Return the (X, Y) coordinate for the center point of the cell that contains the specified text.  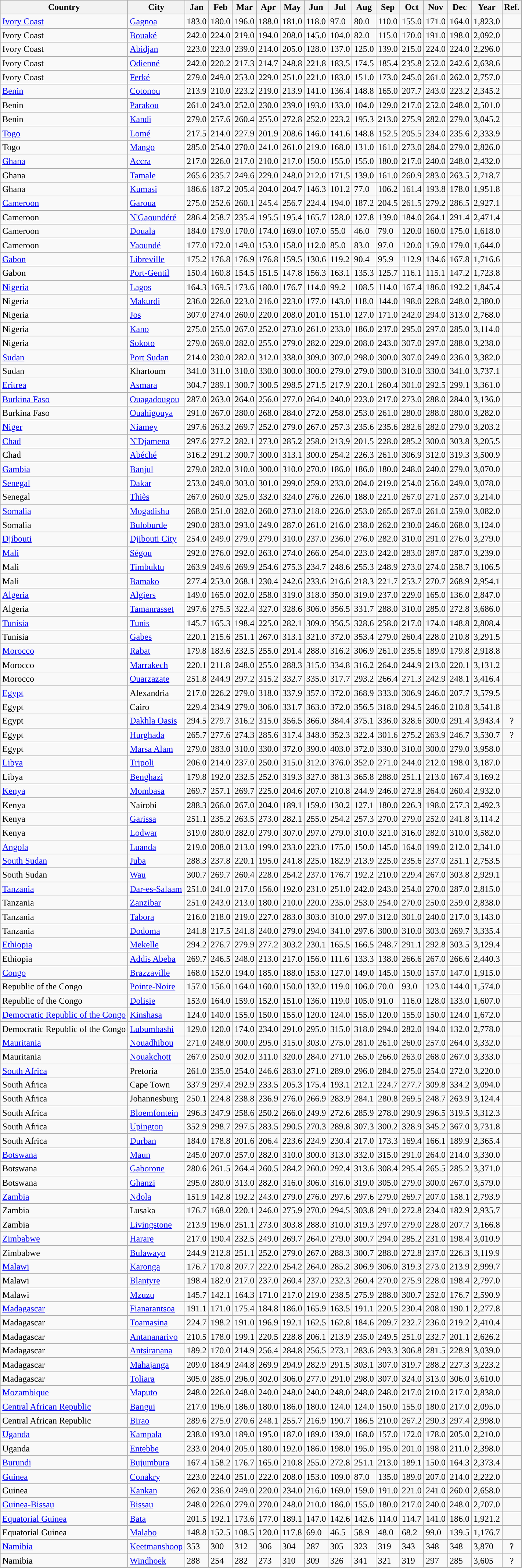
3,605 (487, 1561)
3,169.2 (487, 777)
Dodoma (156, 931)
105.0 (364, 1001)
85.0 (340, 245)
165.7 (316, 217)
204.6 (292, 791)
289.1 (220, 385)
3,119.9 (487, 1253)
City (156, 7)
Mahajanga (156, 1365)
55.0 (340, 231)
162.8 (340, 1323)
299.1 (459, 385)
154.5 (245, 273)
289.8 (340, 1127)
Blantyre (156, 1281)
269.0 (220, 343)
3,136.0 (487, 399)
Bloemfontein (156, 1113)
345.2 (436, 1127)
325.0 (245, 497)
265.6 (197, 175)
Apr (268, 7)
Accra (156, 161)
287 (316, 1547)
226.2 (220, 693)
Bulawayo (156, 1253)
80.0 (364, 21)
291.1 (411, 945)
2,932.0 (487, 791)
290.5 (292, 1127)
141.6 (340, 133)
Ref. (512, 7)
146.3 (316, 189)
206.4 (268, 1141)
93.0 (411, 987)
116.0 (411, 1001)
270.6 (245, 1421)
341 (364, 1561)
303.2 (292, 945)
Tamanrasset (156, 609)
268.9 (459, 581)
160.8 (220, 273)
297.5 (245, 1127)
204.7 (292, 189)
Libreville (156, 259)
190.7 (340, 1421)
290.0 (197, 525)
3,332.0 (487, 1043)
173.3 (388, 1141)
Gambia (64, 469)
289.0 (340, 1071)
70.0 (388, 987)
Kinshasa (156, 1015)
264.4 (245, 1169)
301.6 (388, 735)
254.6 (268, 567)
2,492.3 (487, 805)
Lagos (156, 287)
Mozambique (64, 1393)
Lubumbashi (156, 1029)
Mekelle (156, 945)
2,768.0 (487, 315)
221.7 (388, 581)
99.0 (436, 1533)
2,092.0 (487, 35)
Khartoum (156, 371)
2,341.0 (487, 847)
1,723.8 (487, 273)
165.3 (220, 623)
390.0 (316, 749)
212.1 (364, 1085)
Wau (156, 875)
234.9 (220, 707)
140.0 (220, 1015)
Jan (197, 7)
3,129.4 (487, 945)
209.7 (388, 1323)
Eritrea (64, 385)
315.2 (268, 679)
Kano (156, 329)
169.5 (220, 287)
82.0 (364, 35)
Rabat (156, 651)
3,731.8 (487, 1127)
2,380.0 (487, 301)
159.5 (292, 259)
334.2 (459, 1085)
135.3 (364, 273)
Nov (436, 7)
196.9 (268, 1323)
3,082.0 (487, 511)
255.3 (364, 567)
282.6 (411, 427)
183.6 (220, 651)
2,757.0 (487, 77)
289.6 (197, 1421)
167.8 (459, 259)
307.3 (364, 1127)
Country (64, 7)
275.5 (220, 609)
2,815.0 (487, 889)
83.0 (364, 245)
254 (220, 1561)
258.6 (245, 1113)
Bangui (156, 1407)
Toliara (156, 1379)
253.7 (411, 581)
3,582.0 (487, 833)
248.9 (388, 567)
256.4 (268, 1351)
202.0 (245, 595)
2,927.1 (487, 203)
3,203.2 (487, 427)
368.9 (364, 693)
217.3 (245, 63)
95.9 (388, 259)
212.8 (220, 1253)
115.0 (388, 35)
233.5 (268, 1085)
247.9 (220, 1113)
201.1 (459, 1337)
348.0 (316, 735)
353 (197, 1547)
1,915.0 (487, 973)
293.0 (245, 525)
242.9 (436, 679)
Ségou (156, 553)
3,333.0 (487, 1057)
336.0 (388, 721)
Hurghada (156, 735)
2,808.4 (487, 623)
127.8 (364, 217)
162.5 (316, 1323)
Niamey (156, 427)
279.2 (436, 203)
293.3 (388, 1351)
N'Djamena (156, 441)
170.8 (220, 1267)
171.5 (340, 175)
257.6 (220, 119)
249.5 (388, 1337)
Marsa Alam (156, 749)
Livingstone (156, 1225)
2,345.2 (487, 91)
Burundi (64, 1462)
3,166.8 (487, 1225)
186.6 (197, 189)
2,778.0 (487, 1029)
3,291.5 (487, 637)
270.3 (316, 1127)
125.7 (388, 273)
3,312.3 (487, 1113)
376.0 (340, 763)
2,590.9 (487, 1294)
Thiès (156, 497)
300 (220, 1547)
Port Sudan (156, 357)
Lusaka (156, 1211)
294.9 (292, 1365)
112.0 (316, 245)
Douala (156, 231)
106.2 (388, 189)
Pointe-Noire (156, 987)
Mar (245, 7)
246.6 (268, 1071)
Congo (64, 973)
244.0 (411, 763)
Tamale (156, 175)
305 (340, 1547)
221.8 (316, 63)
357.0 (316, 693)
211.0 (459, 1449)
249.9 (316, 1113)
2,440.3 (487, 959)
338.0 (292, 357)
224.8 (220, 1099)
3,039.0 (487, 1351)
131.0 (364, 147)
Mombasa (156, 791)
151.5 (268, 273)
48.0 (388, 1533)
363.0 (316, 707)
Parakou (156, 105)
317.4 (292, 735)
3,187.0 (487, 763)
Aug (364, 7)
271.3 (411, 679)
161.4 (411, 189)
219.2 (459, 1323)
3,094.0 (487, 1085)
186.5 (364, 1421)
250.2 (268, 1113)
175.2 (197, 259)
284.8 (292, 1351)
Ouagadougou (156, 399)
3,958.0 (487, 749)
319.7 (411, 1365)
227.9 (245, 133)
3,078.0 (487, 483)
Ndola (156, 1197)
265.5 (436, 1169)
3,223.2 (487, 1365)
2,999.7 (487, 1267)
403.0 (340, 749)
283.9 (340, 1099)
217.9 (340, 385)
237.8 (220, 861)
127.1 (364, 805)
Jul (340, 7)
Maputo (156, 1393)
2,797.0 (487, 1281)
Kampala (156, 1435)
3,416.4 (487, 679)
Asmara (156, 385)
266.9 (316, 1099)
306.8 (411, 1351)
Entebbe (156, 1449)
278.0 (388, 1113)
Mzuzu (156, 1294)
3,124.0 (487, 525)
381.3 (340, 777)
Cairo (156, 707)
Abidjan (156, 49)
163.5 (340, 1309)
Kankan (156, 1490)
Birao (156, 1421)
2,998.0 (487, 1421)
193.1 (340, 1085)
228.8 (292, 1337)
312 (245, 1547)
230.1 (316, 945)
178.8 (220, 1141)
2,718.7 (487, 175)
290.3 (436, 1421)
214.9 (245, 1351)
300.5 (268, 385)
Djibouti (64, 539)
Johannesburg (156, 1099)
158.0 (292, 245)
Djibouti City (156, 539)
235.7 (220, 175)
3,330.0 (487, 1155)
195.4 (292, 217)
3,143.0 (487, 917)
303.5 (459, 945)
N'Gaoundéré (156, 217)
235.4 (245, 217)
367.0 (459, 1127)
142.8 (220, 1197)
146.0 (316, 133)
Brazzaville (156, 973)
1,951.8 (487, 189)
2,658.0 (487, 1490)
3,239.0 (487, 553)
Tabora (156, 917)
2,638.6 (487, 63)
3,279.0 (487, 539)
210.5 (197, 1337)
224.4 (316, 203)
277.6 (220, 735)
201.6 (245, 1141)
91.0 (388, 1001)
69.0 (316, 1533)
3,737.1 (487, 371)
187.0 (292, 1435)
106.0 (364, 987)
267.2 (411, 1421)
352.0 (364, 763)
Year (487, 7)
Angola (64, 847)
283.6 (364, 1351)
252.6 (220, 203)
3,238.0 (487, 343)
Tripoli (156, 763)
Feb (220, 7)
260.5 (268, 1169)
333.0 (388, 693)
218.3 (364, 581)
246.7 (459, 735)
204.5 (388, 203)
306 (268, 1547)
3,214.0 (487, 497)
235.8 (411, 63)
May (292, 7)
Harare (156, 1239)
310 (292, 1561)
216.6 (340, 581)
Cotonou (156, 91)
3,500.9 (487, 455)
166.5 (364, 945)
223.6 (292, 1141)
332.7 (292, 679)
182.0 (220, 1281)
110.0 (388, 21)
Makurdi (156, 301)
290.9 (411, 1113)
283.5 (268, 1127)
68.2 (411, 1533)
107.0 (316, 231)
273 (268, 1561)
234.7 (316, 567)
265.7 (197, 735)
Niger (64, 427)
303.1 (364, 1365)
184.9 (220, 1365)
138.0 (388, 959)
246.5 (220, 959)
352.9 (197, 1127)
Garoua (156, 203)
Pretoria (156, 1071)
293.2 (364, 679)
195.5 (268, 217)
156.3 (316, 273)
174.5 (364, 63)
109.0 (340, 1476)
292.8 (436, 945)
323 (364, 1547)
Lodwar (156, 833)
150.4 (197, 273)
269.5 (411, 1099)
227.3 (459, 1365)
1,823.0 (487, 21)
Nouadhibou (156, 1043)
Gabes (156, 637)
166.1 (436, 1141)
304 (292, 1547)
328.9 (411, 1127)
Buloburde (156, 525)
216.9 (316, 1421)
Keetmanshoop (156, 1547)
300.2 (388, 1127)
296.5 (436, 1113)
295.4 (411, 1169)
256.7 (292, 203)
Dec (459, 7)
2,707.0 (487, 1504)
3,045.2 (487, 119)
326 (340, 1561)
Toamasina (156, 1323)
320.0 (292, 1057)
264.1 (436, 217)
87.0 (364, 1476)
279.9 (245, 945)
183.5 (340, 63)
248.6 (340, 567)
250.1 (197, 1099)
309 (316, 1561)
2,626.2 (487, 1337)
Conakry (156, 1476)
2,398.0 (487, 1449)
Tunis (156, 623)
297 (436, 1561)
282.9 (316, 1365)
169.4 (411, 1141)
284.1 (364, 1099)
286.4 (197, 217)
Jos (156, 315)
291.5 (340, 1365)
366.0 (316, 721)
Timbuktu (156, 567)
1,845.4 (487, 287)
298.7 (220, 1127)
2,333.9 (487, 133)
280.6 (197, 1169)
244.8 (245, 1365)
297.2 (245, 679)
142.1 (220, 1294)
2,296.0 (487, 49)
286.5 (459, 203)
248.8 (292, 63)
384.4 (340, 721)
2,277.8 (487, 1309)
365.8 (364, 777)
3,114.2 (487, 819)
245.4 (268, 203)
220.2 (220, 63)
277.7 (411, 1085)
Antananarivo (156, 1337)
Nouakchott (156, 1057)
Yaoundé (156, 245)
119.2 (340, 259)
116.1 (411, 273)
Algiers (156, 595)
Bissau (156, 1504)
2,373.4 (487, 1462)
288 (197, 1561)
3,610.0 (487, 1379)
215.6 (220, 637)
1,921.2 (487, 1519)
Alexandria (156, 693)
Lomé (156, 133)
3,131.2 (487, 665)
115.1 (436, 273)
173.0 (388, 77)
Abéché (156, 455)
136.4 (340, 91)
195.3 (364, 119)
274.3 (245, 735)
Benghazi (156, 777)
1,618.0 (487, 231)
111.6 (340, 959)
260.9 (411, 175)
1,574.0 (487, 987)
Guinea-Bissau (64, 1504)
353.4 (364, 637)
3,282.0 (487, 413)
189.9 (459, 1141)
3,382.0 (487, 357)
205.3 (292, 1085)
256.5 (316, 1351)
198.2 (220, 1323)
292.5 (436, 385)
133.3 (364, 959)
309.8 (436, 1085)
273.1 (340, 1351)
Fianarantsoa (156, 1309)
304.7 (197, 385)
Ferké (156, 77)
1,716.6 (487, 259)
Dar-es-Salaam (156, 889)
Mango (156, 147)
292.4 (340, 1169)
151.9 (197, 1197)
3,010.9 (487, 1239)
317.7 (340, 679)
235.2 (220, 819)
135.0 (388, 1476)
3,579.0 (487, 1183)
158.1 (459, 1197)
2,432.0 (487, 161)
199.1 (245, 1337)
1,672.0 (487, 1015)
308.4 (388, 1169)
238.8 (245, 1099)
Sokoto (156, 343)
233.6 (316, 581)
137.0 (340, 49)
Sep (388, 7)
3,070.0 (487, 469)
277.4 (197, 581)
3,335.4 (487, 931)
Zanzibar (156, 903)
Maun (156, 1155)
189.2 (197, 1351)
3,114.0 (487, 329)
214.7 (268, 63)
143.0 (340, 301)
375.1 (364, 721)
Kumasi (156, 189)
Ouarzazate (156, 679)
2,365.4 (487, 1141)
130.6 (316, 259)
232.3 (340, 1281)
284.2 (292, 1169)
285.9 (364, 1113)
228.9 (459, 1351)
112.9 (411, 259)
190.4 (220, 1239)
Bouaké (156, 35)
3,106.5 (487, 567)
2,410.4 (487, 1323)
Garissa (156, 819)
2,847.0 (487, 595)
3,530.7 (487, 735)
2,826.0 (487, 147)
58.9 (364, 1533)
313.6 (364, 1169)
Ouahigouya (156, 413)
Oct (411, 7)
291.2 (220, 455)
3,361.0 (487, 385)
Antsiranana (156, 1351)
275.2 (411, 735)
2,501.0 (487, 105)
294.2 (197, 945)
3,686.0 (487, 609)
281.5 (436, 1351)
Ghanzi (156, 1183)
2,753.5 (487, 861)
165.5 (340, 945)
90.4 (364, 259)
2,935.7 (487, 1211)
Port-Gentil (156, 273)
117.8 (292, 1533)
276.7 (220, 945)
263.2 (220, 427)
2,222.0 (487, 1476)
2,210.0 (487, 1435)
236.9 (268, 1099)
1,607.0 (487, 1001)
Nairobi (156, 805)
224.9 (316, 1141)
Kandi (156, 119)
Bamako (156, 581)
271.5 (316, 385)
79.0 (388, 231)
279.7 (220, 721)
190.1 (459, 1309)
125.0 (364, 49)
Bata (156, 1519)
Dakhla Oasis (156, 721)
Odienné (156, 63)
299.0 (292, 483)
185.4 (388, 63)
Gagnoa (156, 21)
3,205.5 (487, 441)
260.1 (245, 203)
134.6 (436, 259)
288.2 (436, 1365)
176.9 (245, 259)
3,124.4 (487, 1099)
335.0 (316, 679)
77.0 (364, 189)
185.0 (268, 973)
181.0 (292, 21)
2,471.4 (487, 217)
Jun (316, 7)
319.5 (459, 1113)
46.5 (340, 1533)
266.4 (388, 679)
163.1 (340, 273)
184.6 (364, 1323)
46.0 (364, 231)
Marrakech (156, 665)
101.2 (340, 189)
209.0 (197, 1365)
Addis Abeba (156, 959)
208.6 (292, 133)
238.5 (340, 1294)
Dolisie (156, 1001)
268.1 (245, 581)
321 (388, 1561)
251.8 (197, 679)
184.8 (268, 1309)
139.5 (459, 1533)
334.8 (340, 665)
272.6 (340, 1113)
205.4 (245, 189)
280.8 (388, 1099)
2,929.1 (487, 875)
Juba (156, 861)
215.0 (411, 49)
2,918.8 (487, 651)
206.0 (197, 763)
270.7 (436, 581)
Dakar (156, 483)
Durban (156, 1141)
3,579.5 (487, 693)
2,954.1 (487, 581)
Mogadishu (156, 511)
165.9 (316, 1309)
193.8 (436, 189)
99.2 (340, 287)
Bujumbura (156, 1462)
282 (245, 1561)
201.9 (268, 133)
Gaborone (156, 1169)
147.2 (459, 273)
3,870 (487, 1547)
343 (411, 1547)
3,220.0 (487, 1071)
350.0 (340, 595)
Luanda (156, 847)
1,176.7 (487, 1533)
285 (459, 1561)
2,793.9 (487, 1197)
3,541.8 (487, 707)
298.5 (292, 385)
205.5 (411, 133)
296.3 (197, 1113)
Upington (156, 1127)
206.1 (316, 1337)
1,644.0 (487, 245)
Cape Town (156, 1085)
123.0 (436, 987)
227.0 (268, 917)
147.8 (292, 273)
158.2 (220, 1462)
257.1 (220, 791)
352.3 (340, 735)
275.3 (292, 567)
211.8 (220, 665)
281.0 (364, 1043)
Banjul (156, 469)
114.7 (411, 1519)
2,095.0 (487, 1407)
292.9 (245, 1085)
Windhoek (156, 1561)
3,943.4 (487, 721)
3,371.0 (487, 1169)
Malabo (156, 1533)
285.6 (268, 735)
255.7 (292, 1421)
130.2 (340, 805)
Karonga (156, 1267)
